Output the [X, Y] coordinate of the center of the cell containing the given text.  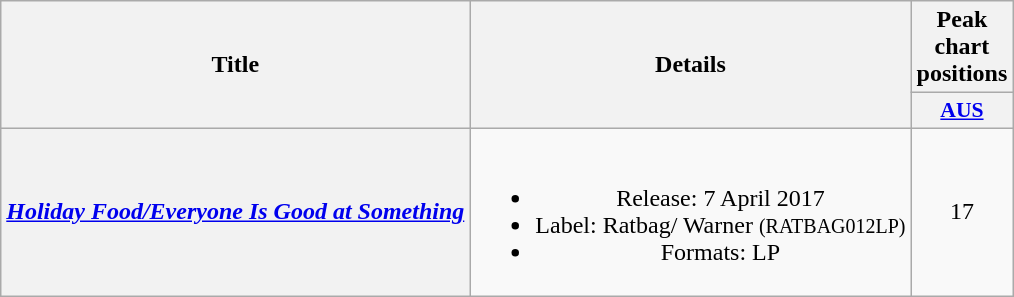
17 [962, 212]
Holiday Food/Everyone Is Good at Something [236, 212]
Release: 7 April 2017Label: Ratbag/ Warner (RATBAG012LP)Formats: LP [690, 212]
AUS [962, 111]
Title [236, 65]
Peak chart positions [962, 47]
Details [690, 65]
